Identify which cell holds the provided text, then report its [X, Y] central coordinate. 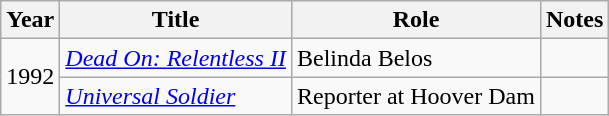
Notes [574, 20]
Year [30, 20]
Belinda Belos [416, 58]
Dead On: Relentless II [176, 58]
Reporter at Hoover Dam [416, 96]
1992 [30, 77]
Universal Soldier [176, 96]
Role [416, 20]
Title [176, 20]
